Search for the cell housing the specified text and yield its (x, y) center coordinate. 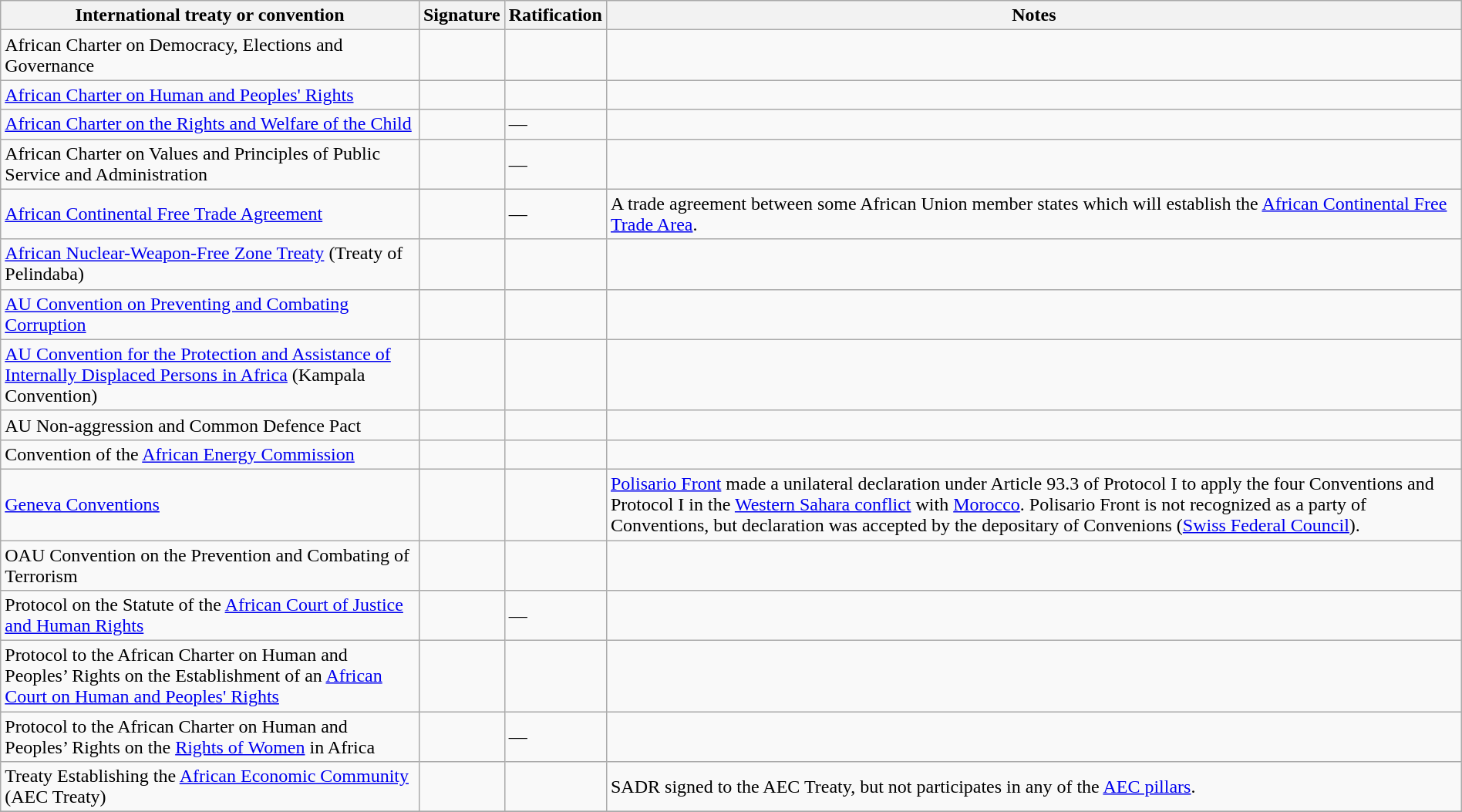
Protocol on the Statute of the African Court of Justice and Human Rights (210, 615)
African Continental Free Trade Agreement (210, 214)
Ratification (555, 15)
OAU Convention on the Prevention and Combating of Terrorism (210, 564)
AU Convention on Preventing and Combating Corruption (210, 315)
African Nuclear-Weapon-Free Zone Treaty (Treaty of Pelindaba) (210, 264)
Notes (1033, 15)
A trade agreement between some African Union member states which will establish the African Continental Free Trade Area. (1033, 214)
International treaty or convention (210, 15)
Convention of the African Energy Commission (210, 454)
SADR signed to the AEC Treaty, but not participates in any of the AEC pillars. (1033, 787)
Signature (461, 15)
African Charter on Human and Peoples' Rights (210, 95)
Protocol to the African Charter on Human and Peoples’ Rights on the Establishment of an African Court on Human and Peoples' Rights (210, 676)
Geneva Conventions (210, 504)
AU Convention for the Protection and Assistance of Internally Displaced Persons in Africa (Kampala Convention) (210, 375)
African Charter on Democracy, Elections and Governance (210, 56)
Treaty Establishing the African Economic Community (AEC Treaty) (210, 787)
African Charter on Values and Principles of Public Service and Administration (210, 163)
Protocol to the African Charter on Human and Peoples’ Rights on the Rights of Women in Africa (210, 737)
AU Non-aggression and Common Defence Pact (210, 425)
African Charter on the Rights and Welfare of the Child (210, 124)
